Determine the (x, y) coordinate at the center of the cell enclosing the given text.  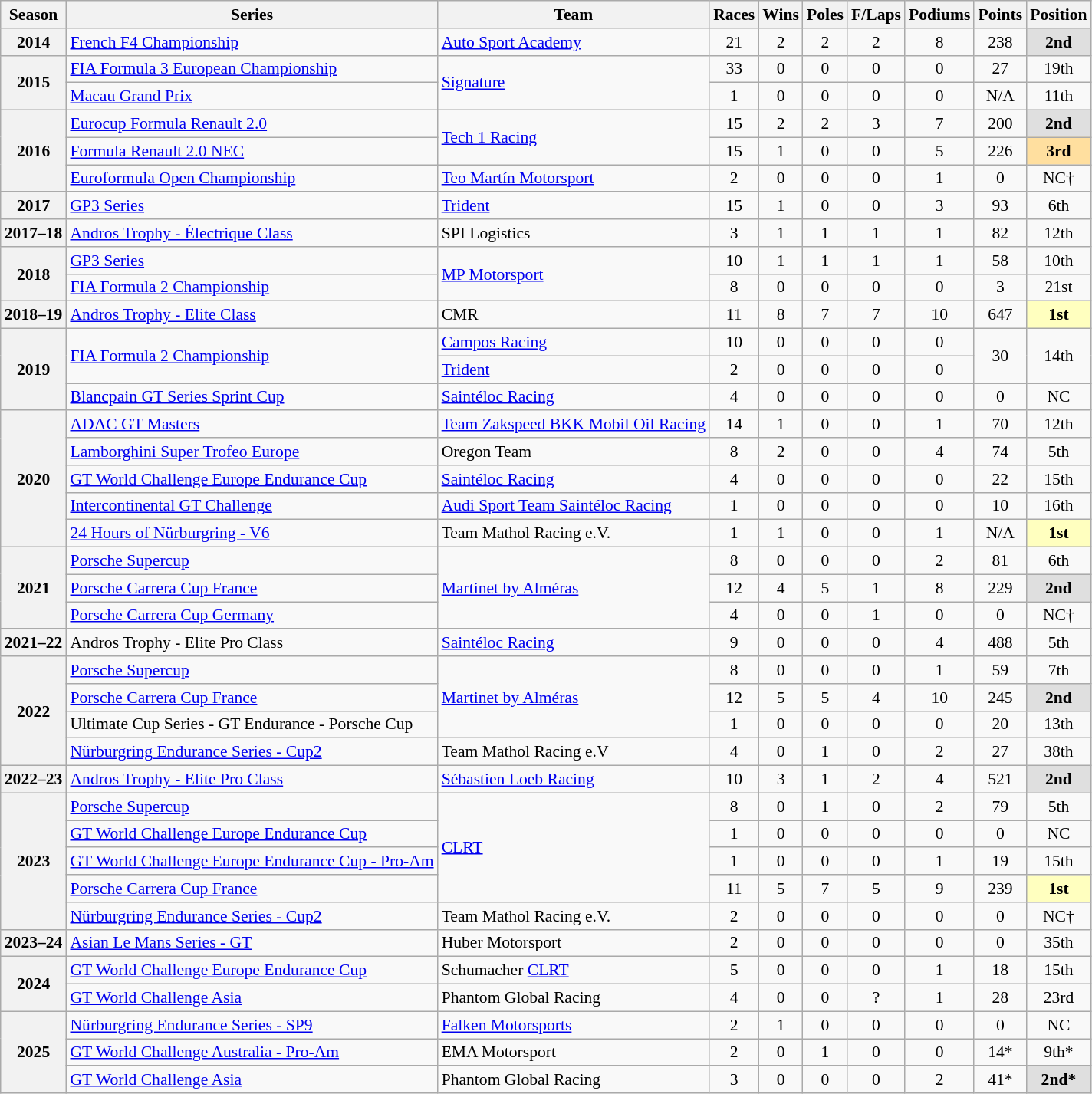
Andros Trophy - Électrique Class (252, 233)
Huber Motorsport (574, 943)
79 (1000, 807)
2020 (34, 479)
21 (734, 42)
238 (1000, 42)
18 (1000, 971)
35th (1058, 943)
FIA Formula 3 European Championship (252, 69)
Sébastien Loeb Racing (574, 780)
2022 (34, 711)
2021 (34, 589)
Teo Martín Motorsport (574, 179)
Auto Sport Academy (574, 42)
28 (1000, 998)
CMR (574, 315)
74 (1000, 452)
Blancpain GT Series Sprint Cup (252, 397)
7th (1058, 670)
2024 (34, 984)
2018 (34, 274)
Tech 1 Racing (574, 138)
38th (1058, 752)
F/Laps (876, 15)
239 (1000, 889)
16th (1058, 506)
229 (1000, 588)
33 (734, 69)
Team Mathol Racing e.V (574, 752)
200 (1000, 124)
EMA Motorsport (574, 1053)
93 (1000, 206)
2014 (34, 42)
19th (1058, 69)
Team (574, 15)
82 (1000, 233)
Poles (825, 15)
20 (1000, 724)
Points (1000, 15)
Oregon Team (574, 452)
Macau Grand Prix (252, 97)
2019 (34, 370)
521 (1000, 780)
Signature (574, 83)
Series (252, 15)
2015 (34, 83)
2017 (34, 206)
9th* (1058, 1053)
ADAC GT Masters (252, 425)
488 (1000, 643)
23rd (1058, 998)
14 (734, 425)
19 (1000, 862)
Lamborghini Super Trofeo Europe (252, 452)
Audi Sport Team Saintéloc Racing (574, 506)
Season (34, 15)
Position (1058, 15)
Schumacher CLRT (574, 971)
2016 (34, 152)
226 (1000, 151)
Wins (781, 15)
CLRT (574, 847)
2025 (34, 1052)
Eurocup Formula Renault 2.0 (252, 124)
2023–24 (34, 943)
58 (1000, 261)
13th (1058, 724)
Falken Motorsports (574, 1025)
Campos Racing (574, 343)
647 (1000, 315)
GT World Challenge Europe Endurance Cup - Pro-Am (252, 862)
2022–23 (34, 780)
GT World Challenge Australia - Pro-Am (252, 1053)
? (876, 998)
2023 (34, 861)
Formula Renault 2.0 NEC (252, 151)
41* (1000, 1080)
Intercontinental GT Challenge (252, 506)
14* (1000, 1053)
Andros Trophy - Elite Class (252, 315)
Races (734, 15)
14th (1058, 356)
30 (1000, 356)
10th (1058, 261)
2nd* (1058, 1080)
24 Hours of Nürburgring - V6 (252, 534)
SPI Logistics (574, 233)
MP Motorsport (574, 274)
Team Zakspeed BKK Mobil Oil Racing (574, 425)
3rd (1058, 151)
Porsche Carrera Cup Germany (252, 616)
2018–19 (34, 315)
Ultimate Cup Series - GT Endurance - Porsche Cup (252, 724)
Nürburgring Endurance Series - SP9 (252, 1025)
22 (1000, 479)
81 (1000, 561)
59 (1000, 670)
11th (1058, 97)
Podiums (940, 15)
2017–18 (34, 233)
Euroformula Open Championship (252, 179)
245 (1000, 698)
21st (1058, 287)
Asian Le Mans Series - GT (252, 943)
French F4 Championship (252, 42)
70 (1000, 425)
2021–22 (34, 643)
